From the cell containing the given text, extract its center point as [X, Y] coordinate. 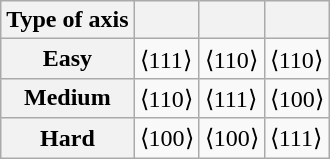
Hard [68, 138]
Easy [68, 59]
Type of axis [68, 20]
Medium [68, 98]
